Locate the cell with the specified text and output its [X, Y] center coordinate. 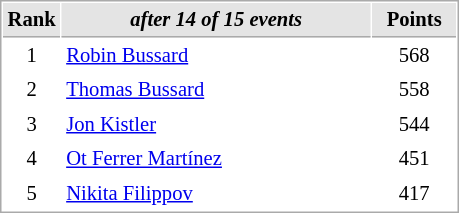
after 14 of 15 events [216, 20]
544 [414, 124]
Nikita Filippov [216, 194]
417 [414, 194]
5 [32, 194]
Ot Ferrer Martínez [216, 158]
558 [414, 90]
Jon Kistler [216, 124]
1 [32, 56]
2 [32, 90]
Points [414, 20]
4 [32, 158]
Robin Bussard [216, 56]
568 [414, 56]
3 [32, 124]
Thomas Bussard [216, 90]
Rank [32, 20]
451 [414, 158]
